From the cell containing the given text, extract its center point as [X, Y] coordinate. 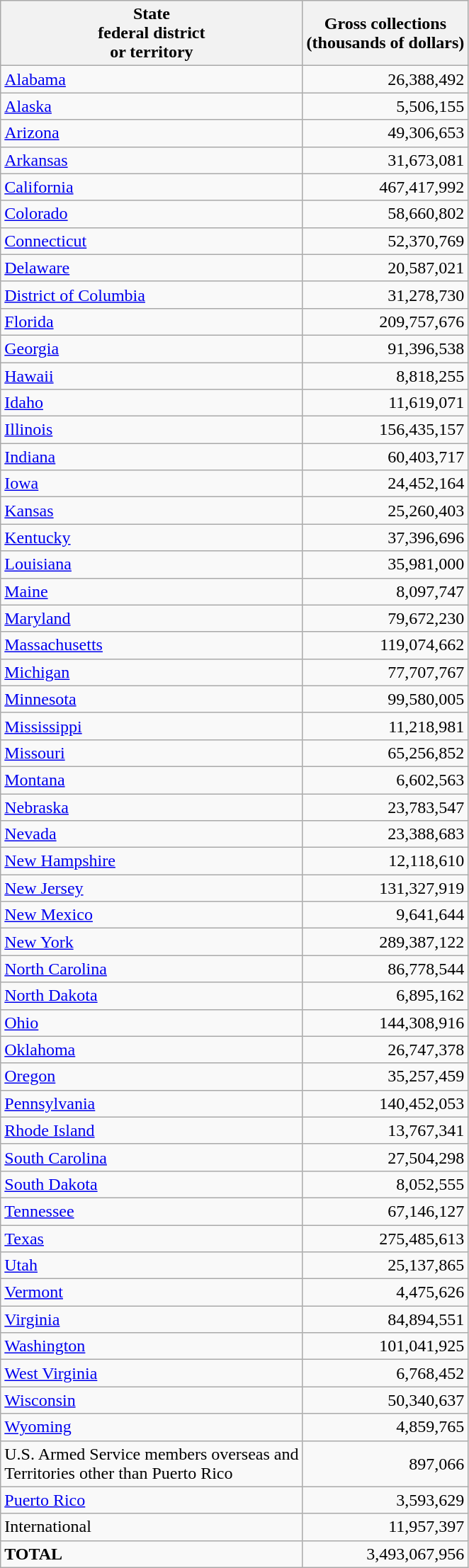
Minnesota [152, 699]
South Carolina [152, 1157]
58,660,802 [385, 214]
24,452,164 [385, 484]
60,403,717 [385, 457]
International [152, 1527]
Maine [152, 591]
District of Columbia [152, 295]
Massachusetts [152, 645]
Indiana [152, 457]
Hawaii [152, 376]
119,074,662 [385, 645]
Iowa [152, 484]
Wyoming [152, 1427]
Michigan [152, 672]
Colorado [152, 214]
275,485,613 [385, 1239]
Illinois [152, 430]
6,768,452 [385, 1373]
4,475,626 [385, 1293]
467,417,992 [385, 187]
289,387,122 [385, 942]
50,340,637 [385, 1400]
84,894,551 [385, 1319]
California [152, 187]
20,587,021 [385, 268]
Nebraska [152, 807]
9,641,644 [385, 915]
Ohio [152, 1023]
144,308,916 [385, 1023]
27,504,298 [385, 1157]
4,859,765 [385, 1427]
5,506,155 [385, 106]
209,757,676 [385, 322]
New York [152, 942]
Idaho [152, 403]
12,118,610 [385, 861]
13,767,341 [385, 1130]
35,981,000 [385, 564]
Florida [152, 322]
25,260,403 [385, 511]
11,957,397 [385, 1527]
Arizona [152, 133]
Oregon [152, 1076]
Tennessee [152, 1211]
North Dakota [152, 996]
Connecticut [152, 241]
77,707,767 [385, 672]
156,435,157 [385, 430]
65,256,852 [385, 753]
897,066 [385, 1463]
11,619,071 [385, 403]
Mississippi [152, 726]
Virginia [152, 1319]
New Mexico [152, 915]
Arkansas [152, 160]
23,388,683 [385, 834]
North Carolina [152, 969]
91,396,538 [385, 348]
8,818,255 [385, 376]
49,306,653 [385, 133]
TOTAL [152, 1554]
Missouri [152, 753]
Vermont [152, 1293]
Kentucky [152, 538]
3,493,067,956 [385, 1554]
26,747,378 [385, 1050]
Rhode Island [152, 1130]
U.S. Armed Service members overseas andTerritories other than Puerto Rico [152, 1463]
Pennsylvania [152, 1103]
Alabama [152, 79]
New Jersey [152, 888]
140,452,053 [385, 1103]
Gross collections(thousands of dollars) [385, 33]
99,580,005 [385, 699]
101,041,925 [385, 1346]
Maryland [152, 618]
Wisconsin [152, 1400]
23,783,547 [385, 807]
New Hampshire [152, 861]
Alaska [152, 106]
79,672,230 [385, 618]
6,895,162 [385, 996]
31,278,730 [385, 295]
Oklahoma [152, 1050]
131,327,919 [385, 888]
Utah [152, 1266]
Puerto Rico [152, 1500]
8,052,555 [385, 1184]
South Dakota [152, 1184]
25,137,865 [385, 1266]
35,257,459 [385, 1076]
67,146,127 [385, 1211]
Delaware [152, 268]
11,218,981 [385, 726]
Louisiana [152, 564]
31,673,081 [385, 160]
8,097,747 [385, 591]
Montana [152, 780]
Nevada [152, 834]
West Virginia [152, 1373]
Georgia [152, 348]
Kansas [152, 511]
86,778,544 [385, 969]
Washington [152, 1346]
Statefederal district or territory [152, 33]
26,388,492 [385, 79]
52,370,769 [385, 241]
Texas [152, 1239]
6,602,563 [385, 780]
3,593,629 [385, 1500]
37,396,696 [385, 538]
